Capture the cell that displays the provided text and extract its (x, y) central coordinate. 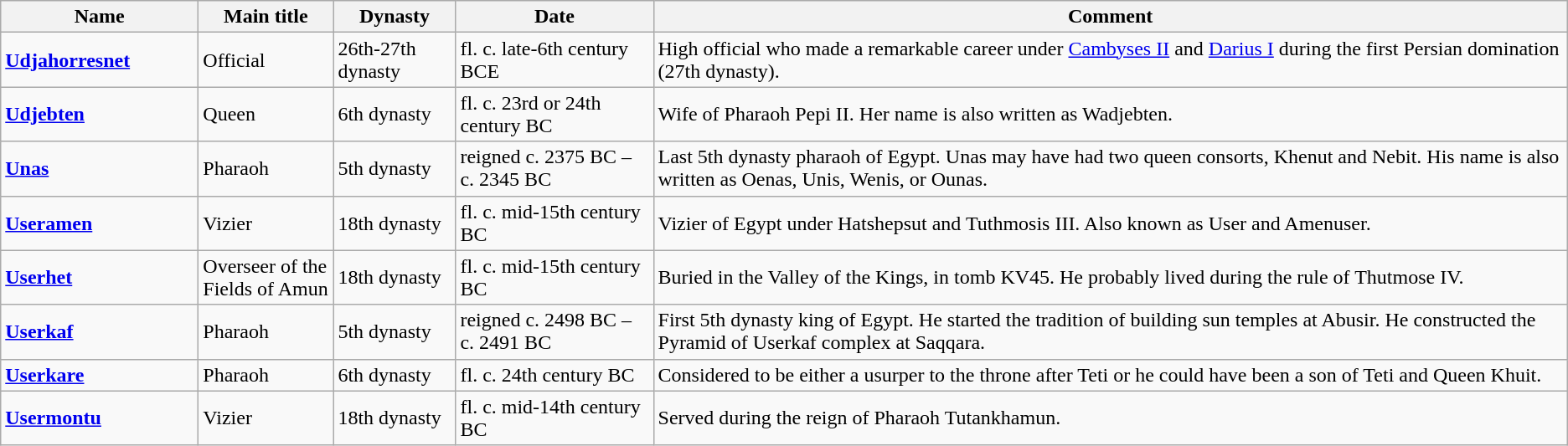
Official (266, 60)
Udjahorresnet (100, 60)
Main title (266, 17)
Queen (266, 114)
Udjebten (100, 114)
Served during the reign of Pharaoh Tutankhamun. (1111, 418)
Usermontu (100, 418)
Userkaf (100, 331)
Dynasty (395, 17)
Comment (1111, 17)
Name (100, 17)
fl. c. mid-14th century BC (554, 418)
Considered to be either a usurper to the throne after Teti or he could have been a son of Teti and Queen Khuit. (1111, 375)
Date (554, 17)
reigned c. 2375 BC – c. 2345 BC (554, 169)
Unas (100, 169)
Userkare (100, 375)
Wife of Pharaoh Pepi II. Her name is also written as Wadjebten. (1111, 114)
Buried in the Valley of the Kings, in tomb KV45. He probably lived during the rule of Thutmose IV. (1111, 278)
Last 5th dynasty pharaoh of Egypt. Unas may have had two queen consorts, Khenut and Nebit. His name is also written as Oenas, Unis, Wenis, or Ounas. (1111, 169)
Userhet (100, 278)
reigned c. 2498 BC – c. 2491 BC (554, 331)
fl. c. late-6th century BCE (554, 60)
26th-27th dynasty (395, 60)
Useramen (100, 223)
fl. c. 24th century BC (554, 375)
fl. c. 23rd or 24th century BC (554, 114)
High official who made a remarkable career under Cambyses II and Darius I during the first Persian domination (27th dynasty). (1111, 60)
Overseer of the Fields of Amun (266, 278)
Vizier of Egypt under Hatshepsut and Tuthmosis III. Also known as User and Amenuser. (1111, 223)
